Find where the given text appears and provide that cell's center as [x, y] coordinate. 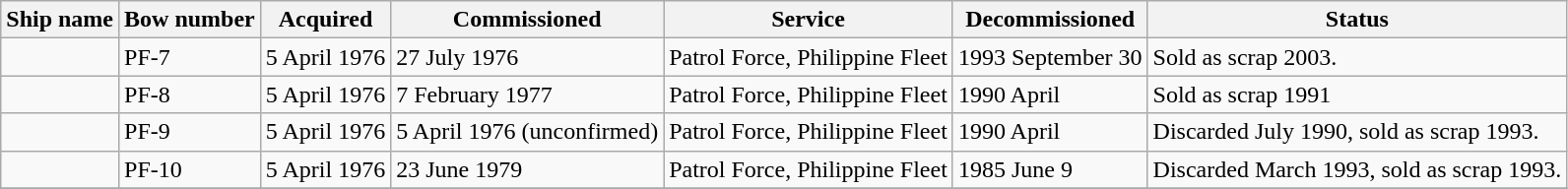
Acquired [325, 20]
Bow number [190, 20]
Service [809, 20]
PF-9 [190, 132]
Ship name [60, 20]
Discarded March 1993, sold as scrap 1993. [1357, 169]
Status [1357, 20]
Discarded July 1990, sold as scrap 1993. [1357, 132]
Decommissioned [1050, 20]
Sold as scrap 2003. [1357, 57]
Commissioned [528, 20]
1993 September 30 [1050, 57]
5 April 1976 (unconfirmed) [528, 132]
27 July 1976 [528, 57]
23 June 1979 [528, 169]
7 February 1977 [528, 94]
PF-7 [190, 57]
PF-8 [190, 94]
1985 June 9 [1050, 169]
Sold as scrap 1991 [1357, 94]
PF-10 [190, 169]
